Find where the given text appears and provide that cell's center as (x, y) coordinate. 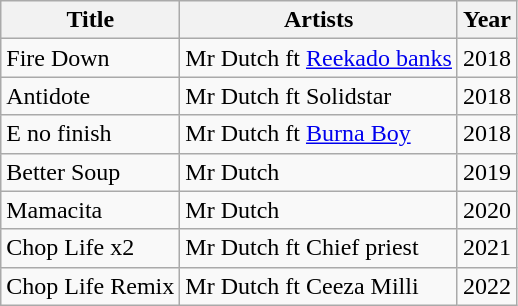
2019 (486, 172)
Mr Dutch ft Ceeza Milli (319, 286)
Antidote (90, 96)
Artists (319, 20)
Mr Dutch ft Chief priest (319, 248)
Mr Dutch ft Burna Boy (319, 134)
Mr Dutch ft Solidstar (319, 96)
Better Soup (90, 172)
Chop Life Remix (90, 286)
Fire Down (90, 58)
2021 (486, 248)
Year (486, 20)
Chop Life x2 (90, 248)
2022 (486, 286)
E no finish (90, 134)
Mamacita (90, 210)
Mr Dutch ft Reekado banks (319, 58)
Title (90, 20)
2020 (486, 210)
